Determine the (X, Y) coordinate at the center of the cell enclosing the given text.  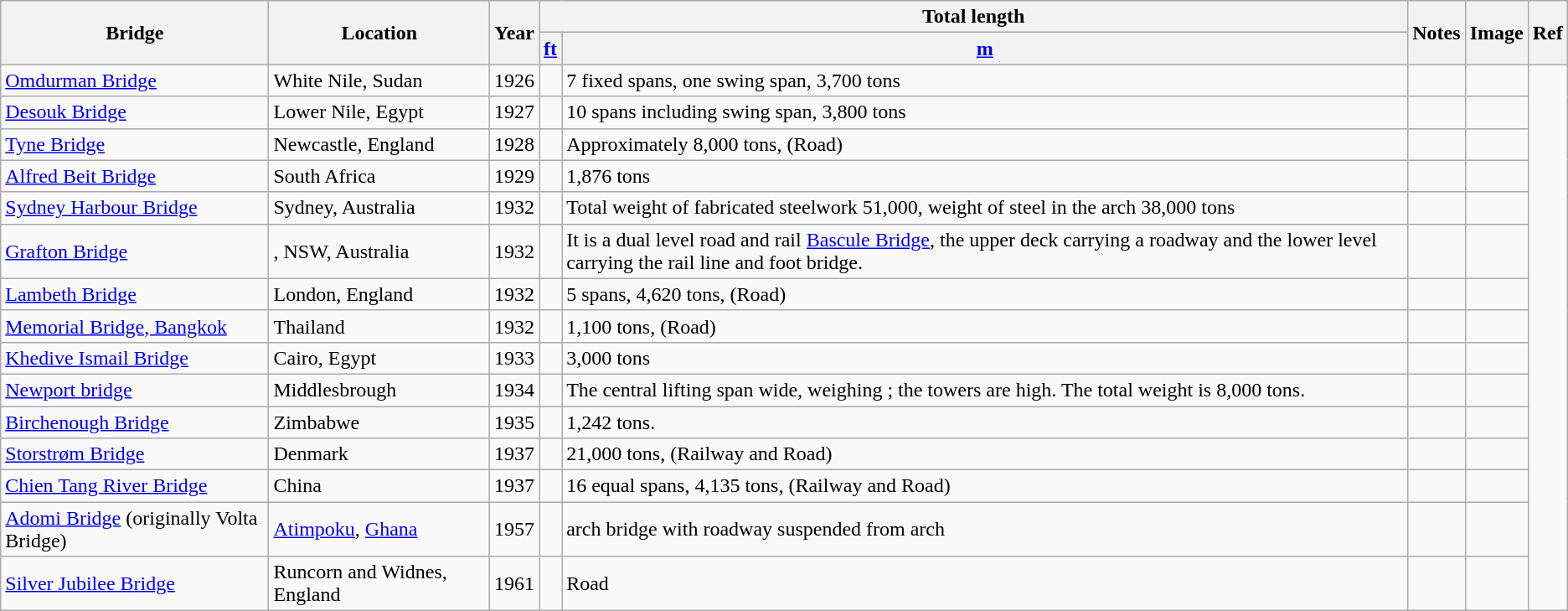
Grafton Bridge (135, 251)
21,000 tons, (Railway and Road) (985, 454)
Runcorn and Widnes, England (379, 583)
Lower Nile, Egypt (379, 112)
1,242 tons. (985, 422)
London, England (379, 294)
1934 (514, 390)
Chien Tang River Bridge (135, 486)
White Nile, Sudan (379, 80)
Sydney, Australia (379, 208)
Ref (1548, 33)
Bridge (135, 33)
1935 (514, 422)
Cairo, Egypt (379, 358)
It is a dual level road and rail Bascule Bridge, the upper deck carrying a roadway and the lower level carrying the rail line and foot bridge. (985, 251)
1961 (514, 583)
Storstrøm Bridge (135, 454)
Lambeth Bridge (135, 294)
10 spans including swing span, 3,800 tons (985, 112)
1,876 tons (985, 176)
1,100 tons, (Road) (985, 326)
Birchenough Bridge (135, 422)
Notes (1436, 33)
m (985, 49)
ft (551, 49)
Newport bridge (135, 390)
Zimbabwe (379, 422)
7 fixed spans, one swing span, 3,700 tons (985, 80)
Tyne Bridge (135, 144)
Adomi Bridge (originally Volta Bridge) (135, 530)
, NSW, Australia (379, 251)
Memorial Bridge, Bangkok (135, 326)
1929 (514, 176)
Desouk Bridge (135, 112)
Newcastle, England (379, 144)
1926 (514, 80)
Atimpoku, Ghana (379, 530)
South Africa (379, 176)
Total length (973, 17)
arch bridge with roadway suspended from arch (985, 530)
Thailand (379, 326)
Image (1496, 33)
1928 (514, 144)
Omdurman Bridge (135, 80)
Denmark (379, 454)
5 spans, 4,620 tons, (Road) (985, 294)
1927 (514, 112)
Silver Jubilee Bridge (135, 583)
Year (514, 33)
16 equal spans, 4,135 tons, (Railway and Road) (985, 486)
3,000 tons (985, 358)
Khedive Ismail Bridge (135, 358)
The central lifting span wide, weighing ; the towers are high. The total weight is 8,000 tons. (985, 390)
Approximately 8,000 tons, (Road) (985, 144)
Total weight of fabricated steelwork 51,000, weight of steel in the arch 38,000 tons (985, 208)
Alfred Beit Bridge (135, 176)
1957 (514, 530)
Sydney Harbour Bridge (135, 208)
China (379, 486)
1933 (514, 358)
Middlesbrough (379, 390)
Road (985, 583)
Location (379, 33)
